Extract the (X, Y) coordinate from the center of the cell holding the provided text.  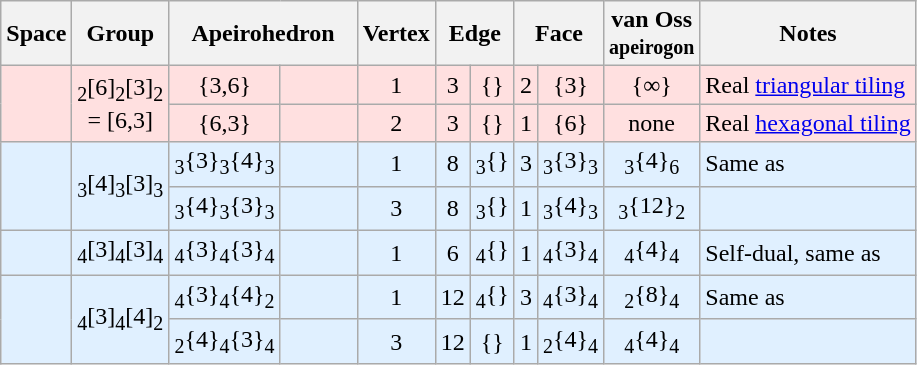
{6} (570, 123)
4[3]4[3]4 (120, 253)
2{8}4 (652, 297)
{3} (570, 85)
{∞} (652, 85)
4[3]4[4]2 (120, 320)
van Ossapeirogon (652, 34)
Real hexagonal tiling (808, 123)
Self-dual, same as (808, 253)
Apeirohedron (263, 34)
3{12}2 (652, 208)
Space (36, 34)
Notes (808, 34)
3{3}3 (570, 164)
3{4}6 (652, 164)
3{3}3{4}3 (224, 164)
4{3}4{4}2 (224, 297)
3{4}3 (570, 208)
{3,6} (224, 85)
3{4}3{3}3 (224, 208)
Face (558, 34)
none (652, 123)
2{4}4{3}4 (224, 341)
Vertex (396, 34)
2[6]2[3]2= [6,3] (120, 104)
4{3}4{3}4 (224, 253)
Group (120, 34)
{6,3} (224, 123)
3[4]3[3]3 (120, 186)
2{4}4 (570, 341)
6 (452, 253)
Edge (474, 34)
Real triangular tiling (808, 85)
